Search for the cell housing the specified text and yield its [X, Y] center coordinate. 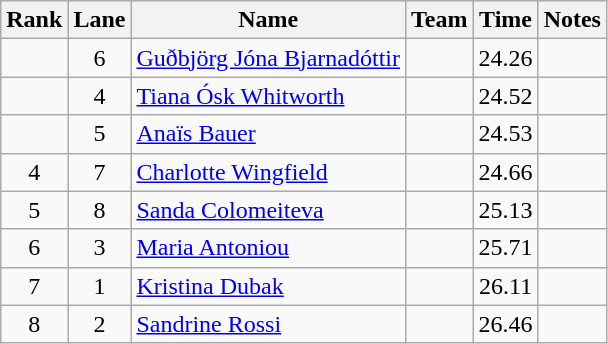
Tiana Ósk Whitworth [268, 96]
24.52 [506, 96]
24.26 [506, 58]
Name [268, 20]
2 [100, 324]
Notes [572, 20]
Guðbjörg Jóna Bjarnadóttir [268, 58]
Kristina Dubak [268, 286]
26.46 [506, 324]
Maria Antoniou [268, 248]
Lane [100, 20]
24.53 [506, 134]
Anaïs Bauer [268, 134]
1 [100, 286]
3 [100, 248]
24.66 [506, 172]
Team [440, 20]
Sanda Colomeiteva [268, 210]
Sandrine Rossi [268, 324]
26.11 [506, 286]
Rank [34, 20]
25.71 [506, 248]
Time [506, 20]
Charlotte Wingfield [268, 172]
25.13 [506, 210]
